Extract the [X, Y] coordinate from the center of the cell holding the provided text.  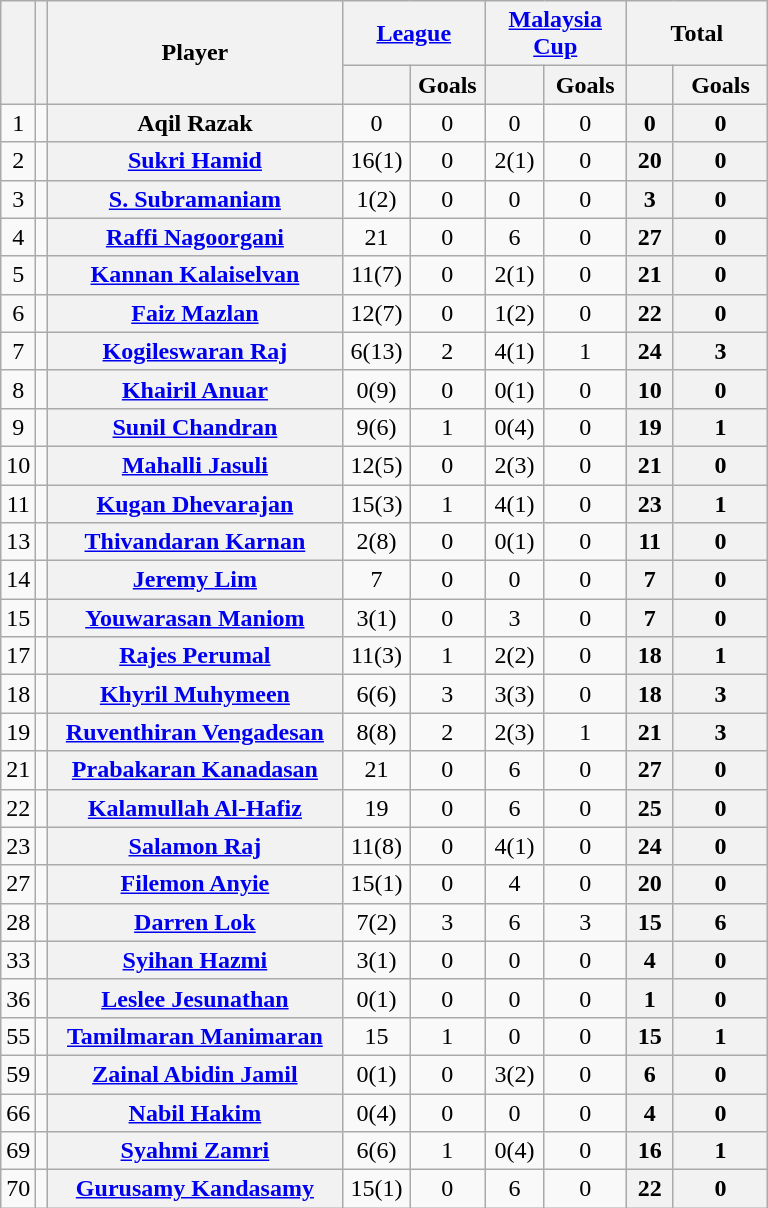
Syahmi Zamri [195, 1151]
Ruventhiran Vengadesan [195, 732]
League [414, 34]
Jeremy Lim [195, 580]
S. Subramaniam [195, 199]
Khairil Anuar [195, 389]
Syihan Hazmi [195, 960]
16(1) [376, 161]
55 [18, 1036]
Gurusamy Kandasamy [195, 1189]
Khyril Muhymeen [195, 694]
Kogileswaran Raj [195, 351]
Tamilmaran Manimaran [195, 1036]
3(2) [514, 1074]
70 [18, 1189]
Zainal Abidin Jamil [195, 1074]
Filemon Anyie [195, 884]
Nabil Hakim [195, 1113]
7(2) [376, 922]
12(7) [376, 313]
Leslee Jesunathan [195, 998]
Malaysia Cup [555, 34]
2(2) [514, 656]
6(13) [376, 351]
3(3) [514, 694]
2(8) [376, 542]
Darren Lok [195, 922]
Sunil Chandran [195, 427]
Kalamullah Al-Hafiz [195, 808]
8(8) [376, 732]
33 [18, 960]
12(5) [376, 465]
69 [18, 1151]
Player [195, 52]
Total [697, 34]
9 [18, 427]
59 [18, 1074]
Salamon Raj [195, 846]
9(6) [376, 427]
66 [18, 1113]
28 [18, 922]
5 [18, 275]
36 [18, 998]
Thivandaran Karnan [195, 542]
Sukri Hamid [195, 161]
16 [650, 1151]
8 [18, 389]
Prabakaran Kanadasan [195, 770]
Rajes Perumal [195, 656]
Kugan Dhevarajan [195, 503]
14 [18, 580]
11(3) [376, 656]
17 [18, 656]
11(8) [376, 846]
Youwarasan Maniom [195, 618]
Raffi Nagoorgani [195, 237]
Faiz Mazlan [195, 313]
11(7) [376, 275]
Aqil Razak [195, 123]
Kannan Kalaiselvan [195, 275]
15(3) [376, 503]
0(9) [376, 389]
13 [18, 542]
Mahalli Jasuli [195, 465]
25 [650, 808]
